For the text-containing cell, return its midpoint in [X, Y] coordinate format. 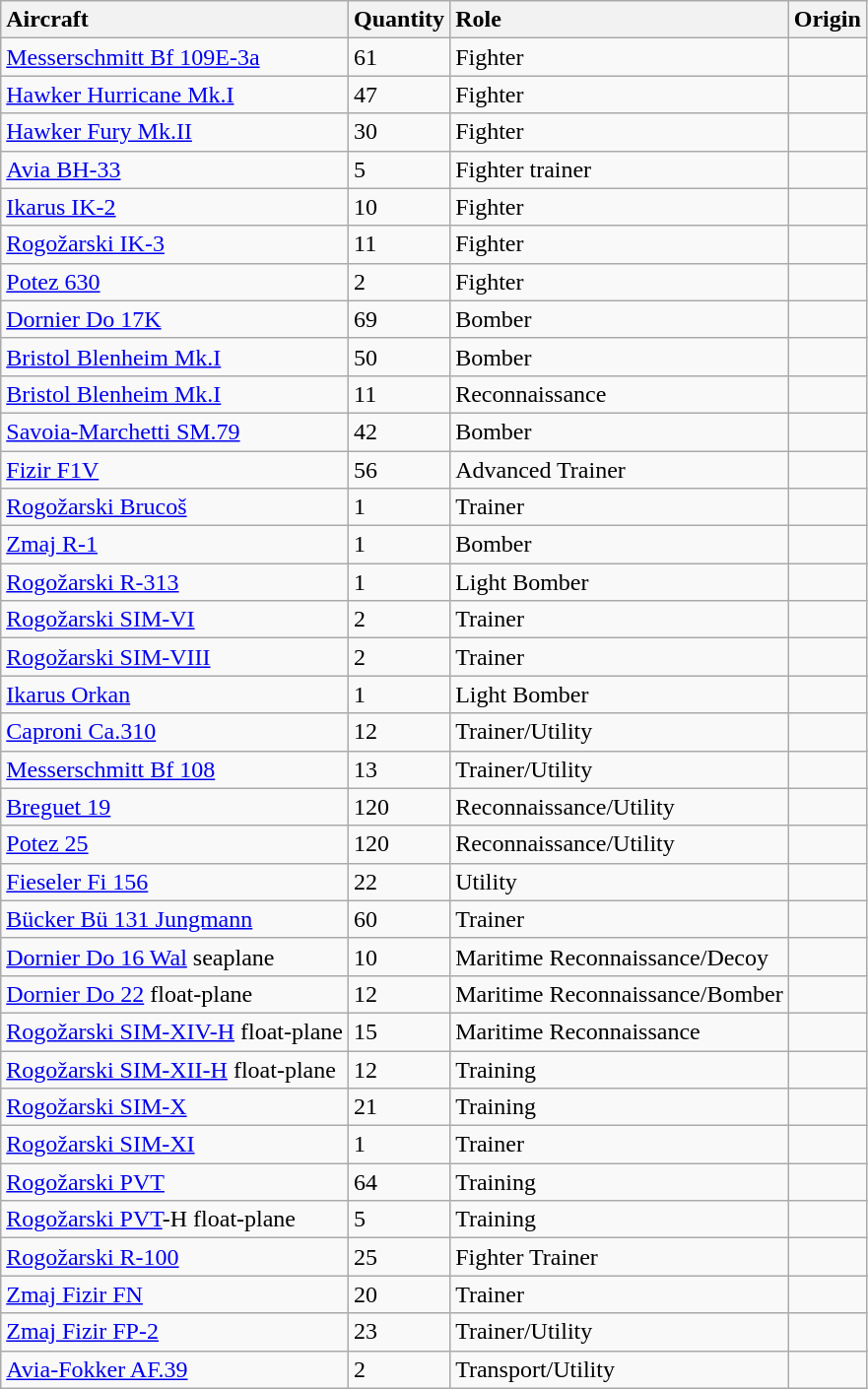
Breguet 19 [175, 807]
Avia-Fokker AF.39 [175, 1369]
Fieseler Fi 156 [175, 882]
Quantity [400, 20]
Maritime Reconnaissance [620, 1031]
Rogožarski SIM-XII-H float-plane [175, 1069]
Ikarus Orkan [175, 694]
Savoia-Marchetti SM.79 [175, 431]
Rogožarski SIM-XIV-H float-plane [175, 1031]
21 [400, 1107]
Avia BH-33 [175, 169]
Rogožarski PVT [175, 1182]
Rogožarski SIM-XI [175, 1145]
61 [400, 57]
Messerschmitt Bf 109E-3a [175, 57]
Rogožarski PVT-H float-plane [175, 1220]
Fighter trainer [620, 169]
42 [400, 431]
Fizir F1V [175, 470]
Caproni Ca.310 [175, 732]
Hawker Fury Mk.II [175, 132]
Reconnaissance [620, 394]
Messerschmitt Bf 108 [175, 769]
Hawker Hurricane Mk.I [175, 95]
Dornier Do 16 Wal seaplane [175, 957]
Rogožarski SIM-X [175, 1107]
Rogožarski IK-3 [175, 244]
47 [400, 95]
69 [400, 319]
Ikarus IK-2 [175, 207]
Origin [828, 20]
Rogožarski Brucoš [175, 507]
Maritime Reconnaissance/Bomber [620, 994]
Dornier Do 22 float-plane [175, 994]
60 [400, 919]
Rogožarski R-100 [175, 1257]
Rogožarski R-313 [175, 582]
20 [400, 1294]
Zmaj R-1 [175, 545]
Advanced Trainer [620, 470]
64 [400, 1182]
Potez 630 [175, 282]
Zmaj Fizir FP-2 [175, 1332]
Rogožarski SIM-VI [175, 620]
Potez 25 [175, 844]
Rogožarski SIM-VIII [175, 657]
Role [620, 20]
Utility [620, 882]
Aircraft [175, 20]
Dornier Do 17K [175, 319]
22 [400, 882]
13 [400, 769]
Fighter Trainer [620, 1257]
56 [400, 470]
30 [400, 132]
Zmaj Fizir FN [175, 1294]
23 [400, 1332]
15 [400, 1031]
Bücker Bü 131 Jungmann [175, 919]
Transport/Utility [620, 1369]
50 [400, 357]
Maritime Reconnaissance/Decoy [620, 957]
25 [400, 1257]
